Determine the [x, y] coordinate at the center of the cell enclosing the given text.  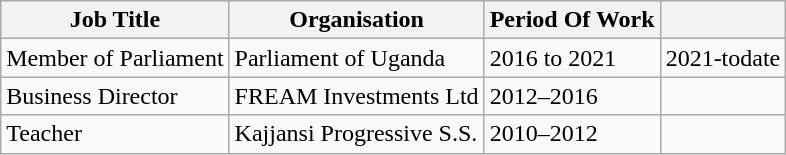
2012–2016 [572, 96]
Job Title [115, 20]
2016 to 2021 [572, 58]
Member of Parliament [115, 58]
Organisation [356, 20]
2010–2012 [572, 134]
2021-todate [723, 58]
Teacher [115, 134]
Business Director [115, 96]
Period Of Work [572, 20]
Kajjansi Progressive S.S. [356, 134]
Parliament of Uganda [356, 58]
FREAM Investments Ltd [356, 96]
